Scan for the cell matching the given text and deliver its (X, Y) coordinate at center. 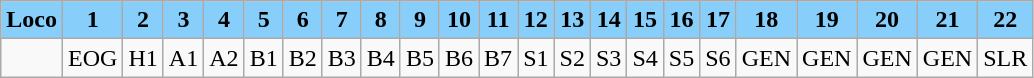
18 (766, 20)
8 (380, 20)
2 (143, 20)
12 (536, 20)
22 (1006, 20)
11 (498, 20)
B2 (302, 58)
19 (827, 20)
4 (224, 20)
A1 (183, 58)
B1 (264, 58)
H1 (143, 58)
15 (645, 20)
S3 (608, 58)
6 (302, 20)
20 (887, 20)
B6 (458, 58)
B3 (342, 58)
1 (92, 20)
S4 (645, 58)
S6 (718, 58)
10 (458, 20)
3 (183, 20)
13 (572, 20)
S2 (572, 58)
7 (342, 20)
EOG (92, 58)
16 (681, 20)
Loco (32, 20)
21 (947, 20)
S5 (681, 58)
9 (420, 20)
B4 (380, 58)
B5 (420, 58)
17 (718, 20)
SLR (1006, 58)
B7 (498, 58)
S1 (536, 58)
A2 (224, 58)
14 (608, 20)
5 (264, 20)
